Detect which cell encompasses the target text, then output its (X, Y) center coordinate. 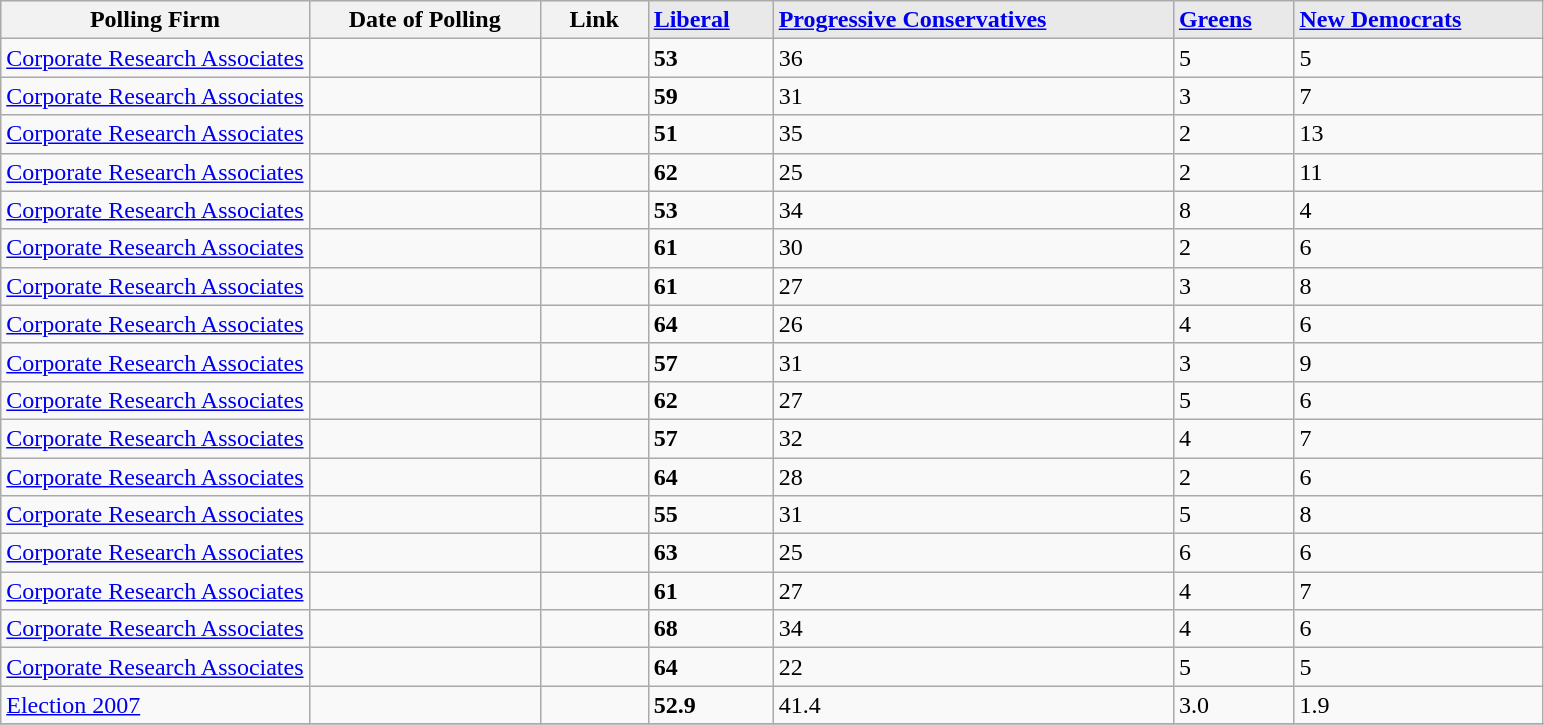
Date of Polling (424, 20)
63 (710, 553)
Election 2007 (155, 705)
51 (710, 134)
Progressive Conservatives (973, 20)
52.9 (710, 705)
1.9 (1418, 705)
36 (973, 58)
28 (973, 477)
30 (973, 248)
55 (710, 515)
11 (1418, 172)
35 (973, 134)
13 (1418, 134)
22 (973, 667)
New Democrats (1418, 20)
9 (1418, 362)
26 (973, 324)
Greens (1234, 20)
59 (710, 96)
Polling Firm (155, 20)
41.4 (973, 705)
Liberal (710, 20)
Link (594, 20)
3.0 (1234, 705)
32 (973, 438)
68 (710, 629)
